Determine the (x, y) coordinate at the center of the cell enclosing the given text.  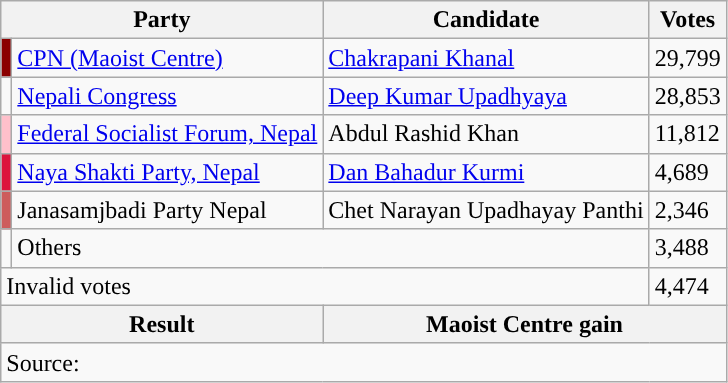
11,812 (688, 134)
Dan Bahadur Kurmi (486, 172)
Party (162, 20)
29,799 (688, 58)
Chet Narayan Upadhayay Panthi (486, 210)
Votes (688, 20)
Chakrapani Khanal (486, 58)
Result (162, 324)
CPN (Maoist Centre) (168, 58)
2,346 (688, 210)
Deep Kumar Upadhyaya (486, 96)
Others (330, 248)
Abdul Rashid Khan (486, 134)
4,474 (688, 286)
Invalid votes (325, 286)
Source: (364, 362)
28,853 (688, 96)
4,689 (688, 172)
Naya Shakti Party, Nepal (168, 172)
Janasamjbadi Party Nepal (168, 210)
Maoist Centre gain (524, 324)
3,488 (688, 248)
Nepali Congress (168, 96)
Candidate (486, 20)
Federal Socialist Forum, Nepal (168, 134)
